Pinpoint the cell where the given text exists, returning its (X, Y) midpoint coordinate. 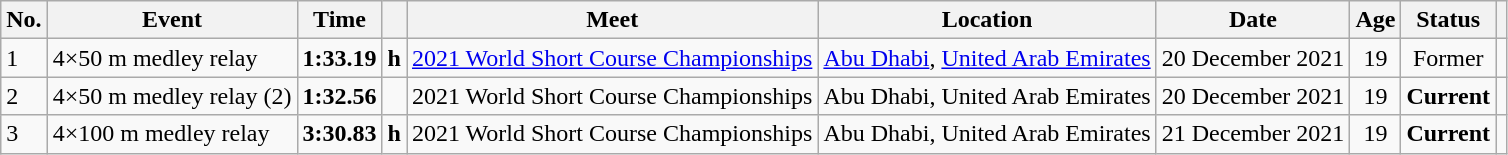
Date (1253, 20)
3:30.83 (340, 134)
3 (24, 134)
Event (172, 20)
1:32.56 (340, 96)
2 (24, 96)
1:33.19 (340, 58)
Age (1376, 20)
Former (1448, 58)
21 December 2021 (1253, 134)
4×50 m medley relay (2) (172, 96)
Location (987, 20)
Status (1448, 20)
Meet (612, 20)
Time (340, 20)
No. (24, 20)
4×50 m medley relay (172, 58)
1 (24, 58)
4×100 m medley relay (172, 134)
